For the text-containing cell, return its midpoint in [X, Y] coordinate format. 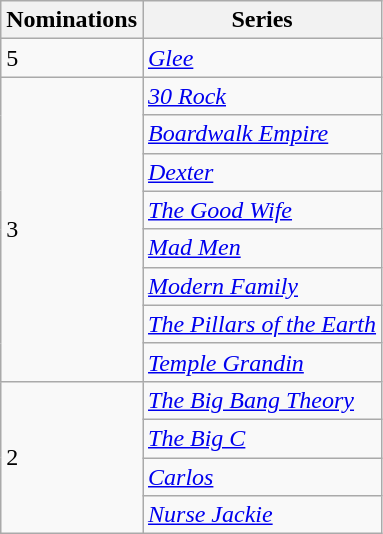
The Good Wife [262, 210]
The Pillars of the Earth [262, 324]
Mad Men [262, 248]
Temple Grandin [262, 362]
Nominations [72, 20]
Series [262, 20]
The Big Bang Theory [262, 400]
The Big C [262, 438]
Nurse Jackie [262, 515]
5 [72, 58]
Carlos [262, 477]
2 [72, 457]
Glee [262, 58]
Boardwalk Empire [262, 134]
Modern Family [262, 286]
30 Rock [262, 96]
Dexter [262, 172]
3 [72, 229]
